Determine the (x, y) coordinate at the center of the cell enclosing the given text.  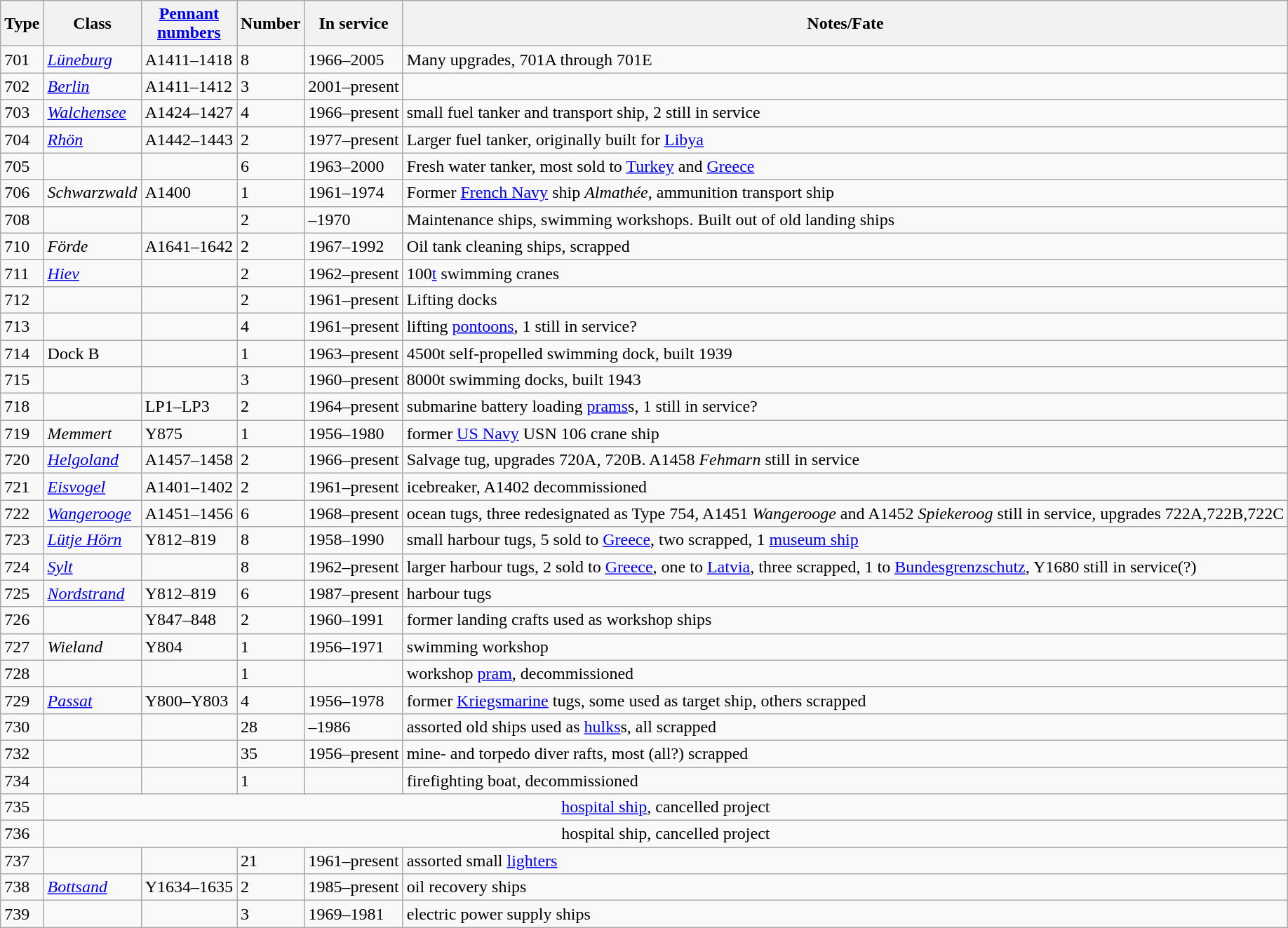
Lütje Hörn (93, 540)
A1641–1642 (189, 246)
713 (22, 326)
A1424–1427 (189, 113)
Y1634–1635 (189, 887)
Y804 (189, 647)
712 (22, 300)
1977–present (354, 140)
ocean tugs, three redesignated as Type 754, A1451 Wangerooge and A1452 Spiekeroog still in service, upgrades 722A,722B,722C (845, 513)
Rhön (93, 140)
small fuel tanker and transport ship, 2 still in service (845, 113)
1968–present (354, 513)
701 (22, 60)
708 (22, 220)
–1970 (354, 220)
1963–2000 (354, 166)
1963–present (354, 353)
Lüneburg (93, 60)
mine- and torpedo diver rafts, most (all?) scrapped (845, 753)
Berlin (93, 86)
firefighting boat, decommissioned (845, 781)
1956–1978 (354, 700)
Wangerooge (93, 513)
assorted small lighters (845, 861)
703 (22, 113)
1985–present (354, 887)
721 (22, 487)
A1401–1402 (189, 487)
730 (22, 727)
electric power supply ships (845, 914)
Förde (93, 246)
2001–present (354, 86)
722 (22, 513)
1966–2005 (354, 60)
Larger fuel tanker, originally built for Libya (845, 140)
icebreaker, A1402 decommissioned (845, 487)
729 (22, 700)
A1451–1456 (189, 513)
lifting pontoons, 1 still in service? (845, 326)
–1986 (354, 727)
100t swimming cranes (845, 273)
A1411–1418 (189, 60)
Dock B (93, 353)
1958–1990 (354, 540)
larger harbour tugs, 2 sold to Greece, one to Latvia, three scrapped, 1 to Bundesgrenzschutz, Y1680 still in service(?) (845, 567)
1956–1971 (354, 647)
Number (271, 24)
Oil tank cleaning ships, scrapped (845, 246)
A1411–1412 (189, 86)
Y875 (189, 433)
Former French Navy ship Almathée, ammunition transport ship (845, 193)
702 (22, 86)
720 (22, 460)
Pennantnumbers (189, 24)
21 (271, 861)
assorted old ships used as hulkss, all scrapped (845, 727)
1969–1981 (354, 914)
723 (22, 540)
Passat (93, 700)
Salvage tug, upgrades 720A, 720B. A1458 Fehmarn still in service (845, 460)
workshop pram, decommissioned (845, 673)
727 (22, 647)
1960–1991 (354, 620)
4500t self-propelled swimming dock, built 1939 (845, 353)
harbour tugs (845, 593)
Sylt (93, 567)
Many upgrades, 701A through 701E (845, 60)
739 (22, 914)
Class (93, 24)
Nordstrand (93, 593)
small harbour tugs, 5 sold to Greece, two scrapped, 1 museum ship (845, 540)
Wieland (93, 647)
715 (22, 380)
725 (22, 593)
737 (22, 861)
Hiev (93, 273)
738 (22, 887)
Bottsand (93, 887)
former landing crafts used as workshop ships (845, 620)
Y800–Y803 (189, 700)
705 (22, 166)
1956–present (354, 753)
former Kriegsmarine tugs, some used as target ship, others scrapped (845, 700)
711 (22, 273)
704 (22, 140)
Eisvogel (93, 487)
726 (22, 620)
former US Navy USN 106 crane ship (845, 433)
Memmert (93, 433)
Helgoland (93, 460)
724 (22, 567)
LP1–LP3 (189, 407)
1960–present (354, 380)
736 (22, 834)
35 (271, 753)
Schwarzwald (93, 193)
710 (22, 246)
Type (22, 24)
8000t swimming docks, built 1943 (845, 380)
1987–present (354, 593)
1967–1992 (354, 246)
submarine battery loading pramss, 1 still in service? (845, 407)
718 (22, 407)
28 (271, 727)
oil recovery ships (845, 887)
A1457–1458 (189, 460)
728 (22, 673)
Lifting docks (845, 300)
A1442–1443 (189, 140)
Fresh water tanker, most sold to Turkey and Greece (845, 166)
Maintenance ships, swimming workshops. Built out of old landing ships (845, 220)
732 (22, 753)
714 (22, 353)
1956–1980 (354, 433)
706 (22, 193)
1964–present (354, 407)
Walchensee (93, 113)
Notes/Fate (845, 24)
In service (354, 24)
1961–1974 (354, 193)
A1400 (189, 193)
Y847–848 (189, 620)
swimming workshop (845, 647)
719 (22, 433)
734 (22, 781)
735 (22, 807)
